Capture the cell that displays the provided text and extract its (X, Y) central coordinate. 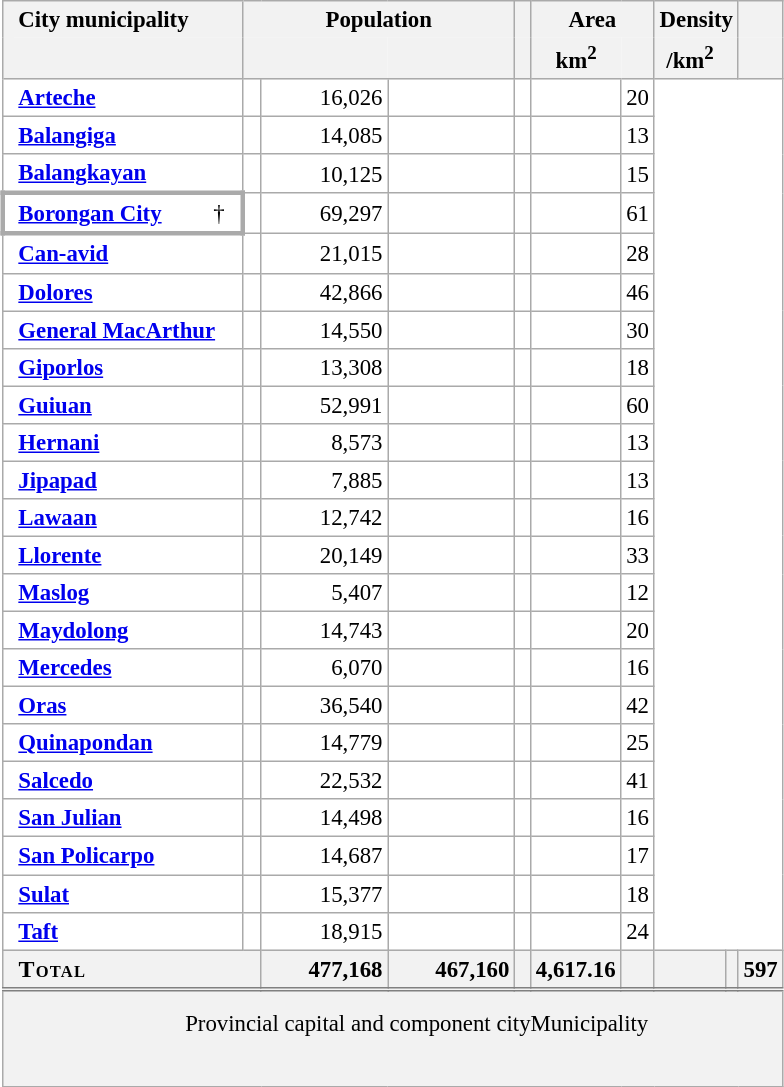
Giporlos (128, 367)
Oras (128, 706)
Density (696, 20)
20,149 (324, 555)
km2 (576, 58)
477,168 (324, 970)
City municipality (128, 20)
14,085 (324, 136)
Dolores (128, 292)
15,377 (324, 893)
Balangkayan (128, 174)
Can-avid (128, 254)
42 (638, 706)
General MacArthur (128, 330)
52,991 (324, 405)
46 (638, 292)
597 (760, 970)
Hernani (128, 442)
Area (593, 20)
69,297 (324, 214)
36,540 (324, 706)
22,532 (324, 781)
Mercedes (128, 668)
Quinapondan (128, 743)
/km2 (690, 58)
Taft (128, 931)
28 (638, 254)
Total (138, 970)
Maslog (128, 593)
14,550 (324, 330)
41 (638, 781)
42,866 (324, 292)
Municipality (657, 1021)
Provincial capital and component city (358, 1021)
61 (638, 214)
14,498 (324, 818)
5,407 (324, 593)
† (214, 214)
Arteche (128, 98)
Llorente (128, 555)
16,026 (324, 98)
San Julian (128, 818)
33 (638, 555)
25 (638, 743)
6,070 (324, 668)
10,125 (324, 174)
San Policarpo (128, 856)
4,617.16 (576, 970)
24 (638, 931)
Balangiga (128, 136)
Lawaan (128, 518)
12,742 (324, 518)
30 (638, 330)
14,779 (324, 743)
Guiuan (128, 405)
15 (638, 174)
Salcedo (128, 781)
60 (638, 405)
Jipapad (128, 480)
Borongan City (100, 214)
467,160 (452, 970)
Population (379, 20)
14,687 (324, 856)
12 (638, 593)
13,308 (324, 367)
Maydolong (128, 630)
7,885 (324, 480)
Sulat (128, 893)
8,573 (324, 442)
14,743 (324, 630)
18,915 (324, 931)
17 (638, 856)
21,015 (324, 254)
